For the text-containing cell, return its midpoint in [X, Y] coordinate format. 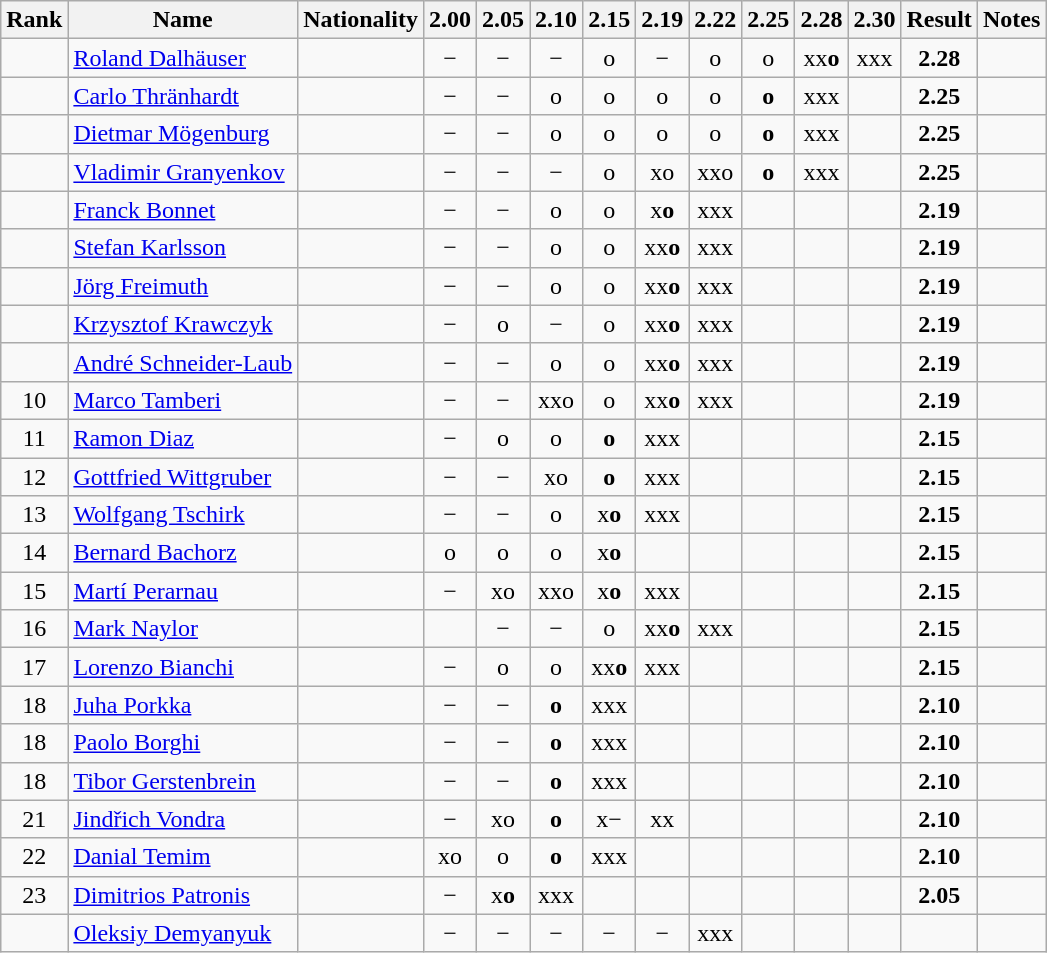
Krzysztof Krawczyk [183, 324]
Ramon Diaz [183, 438]
21 [34, 819]
Dietmar Mögenburg [183, 134]
André Schneider-Laub [183, 362]
11 [34, 438]
Carlo Thränhardt [183, 96]
Wolfgang Tschirk [183, 515]
Lorenzo Bianchi [183, 667]
Jörg Freimuth [183, 286]
14 [34, 553]
Danial Temim [183, 857]
x− [610, 819]
Franck Bonnet [183, 210]
15 [34, 591]
Bernard Bachorz [183, 553]
Mark Naylor [183, 629]
23 [34, 895]
Oleksiy Demyanyuk [183, 933]
Jindřich Vondra [183, 819]
Vladimir Granyenkov [183, 172]
Tibor Gerstenbrein [183, 781]
Marco Tamberi [183, 400]
Name [183, 20]
xx [662, 819]
2.22 [716, 20]
13 [34, 515]
Martí Perarnau [183, 591]
Paolo Borghi [183, 743]
17 [34, 667]
Rank [34, 20]
Notes [1011, 20]
Stefan Karlsson [183, 248]
10 [34, 400]
Result [939, 20]
Juha Porkka [183, 705]
Gottfried Wittgruber [183, 477]
Dimitrios Patronis [183, 895]
2.30 [874, 20]
16 [34, 629]
2.00 [450, 20]
12 [34, 477]
Roland Dalhäuser [183, 58]
22 [34, 857]
Nationality [361, 20]
